Pinpoint the cell where the given text exists, returning its [x, y] midpoint coordinate. 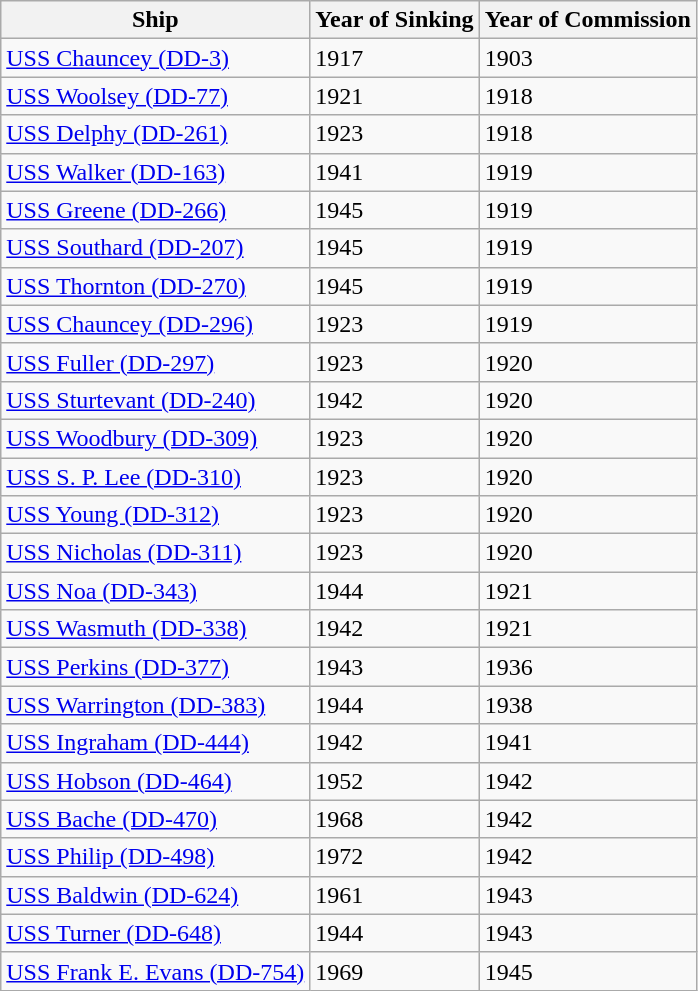
USS Greene (DD-266) [156, 210]
USS Nicholas (DD-311) [156, 553]
USS Southard (DD-207) [156, 248]
USS Perkins (DD-377) [156, 667]
USS Woodbury (DD-309) [156, 438]
USS Frank E. Evans (DD-754) [156, 971]
USS Bache (DD-470) [156, 819]
USS Young (DD-312) [156, 515]
1903 [588, 58]
USS Ingraham (DD-444) [156, 743]
1961 [394, 895]
USS Sturtevant (DD-240) [156, 400]
USS Wasmuth (DD-338) [156, 629]
USS Baldwin (DD-624) [156, 895]
1938 [588, 705]
USS Chauncey (DD-3) [156, 58]
USS S. P. Lee (DD-310) [156, 477]
USS Walker (DD-163) [156, 172]
USS Chauncey (DD-296) [156, 324]
1969 [394, 971]
1917 [394, 58]
Ship [156, 20]
USS Delphy (DD-261) [156, 134]
USS Warrington (DD-383) [156, 705]
1972 [394, 857]
USS Thornton (DD-270) [156, 286]
1968 [394, 819]
1936 [588, 667]
USS Noa (DD-343) [156, 591]
Year of Commission [588, 20]
USS Philip (DD-498) [156, 857]
1952 [394, 781]
USS Hobson (DD-464) [156, 781]
USS Turner (DD-648) [156, 933]
USS Woolsey (DD-77) [156, 96]
Year of Sinking [394, 20]
USS Fuller (DD-297) [156, 362]
